Provide the (X, Y) coordinate of the cell's center where the given text is located.  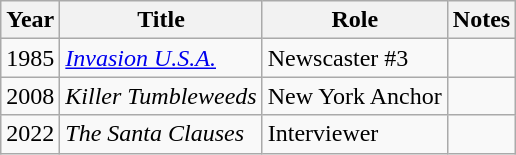
Invasion U.S.A. (161, 58)
2022 (30, 134)
Notes (481, 20)
2008 (30, 96)
Role (354, 20)
Killer Tumbleweeds (161, 96)
The Santa Clauses (161, 134)
Year (30, 20)
Interviewer (354, 134)
Newscaster #3 (354, 58)
Title (161, 20)
New York Anchor (354, 96)
1985 (30, 58)
